Find where the given text appears and provide that cell's center as (x, y) coordinate. 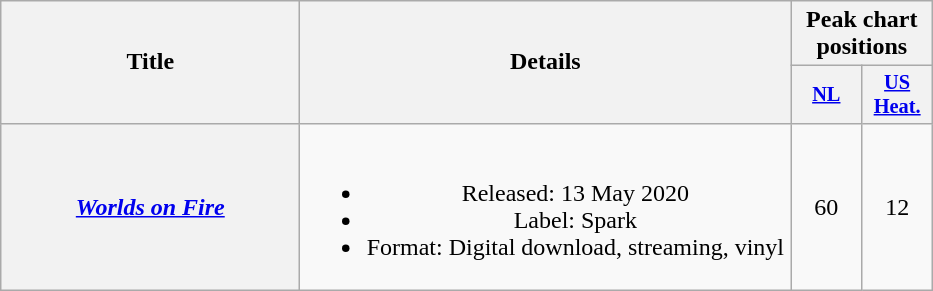
Released: 13 May 2020Label: SparkFormat: Digital download, streaming, vinyl (546, 206)
60 (826, 206)
Details (546, 62)
12 (898, 206)
NL (826, 95)
Worlds on Fire (150, 206)
Title (150, 62)
US Heat. (898, 95)
Peak chart positions (862, 34)
